Detect which cell encompasses the target text, then output its [x, y] center coordinate. 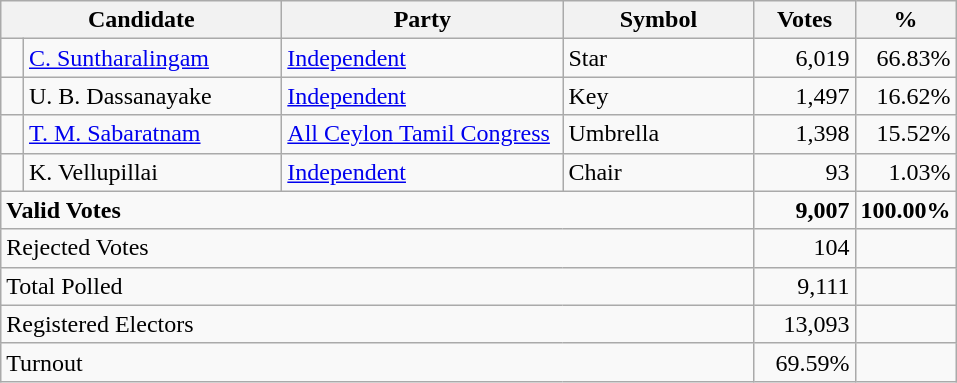
16.62% [906, 96]
T. M. Sabaratnam [152, 134]
1,497 [804, 96]
K. Vellupillai [152, 172]
69.59% [804, 362]
Registered Electors [378, 324]
6,019 [804, 58]
1.03% [906, 172]
Party [422, 20]
Umbrella [658, 134]
Rejected Votes [378, 248]
Star [658, 58]
9,007 [804, 210]
13,093 [804, 324]
9,111 [804, 286]
66.83% [906, 58]
Symbol [658, 20]
% [906, 20]
Total Polled [378, 286]
Chair [658, 172]
15.52% [906, 134]
Valid Votes [378, 210]
100.00% [906, 210]
104 [804, 248]
Votes [804, 20]
93 [804, 172]
C. Suntharalingam [152, 58]
1,398 [804, 134]
Key [658, 96]
All Ceylon Tamil Congress [422, 134]
Turnout [378, 362]
U. B. Dassanayake [152, 96]
Candidate [142, 20]
